Find where the given text appears and provide that cell's center as [x, y] coordinate. 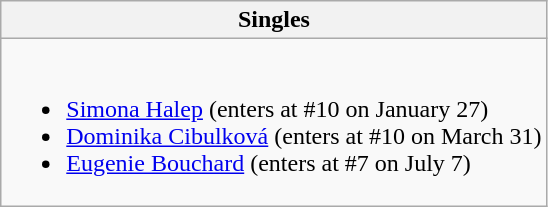
Simona Halep (enters at #10 on January 27) Dominika Cibulková (enters at #10 on March 31) Eugenie Bouchard (enters at #7 on July 7) [274, 122]
Singles [274, 20]
